Output the (X, Y) coordinate of the center of the cell containing the given text.  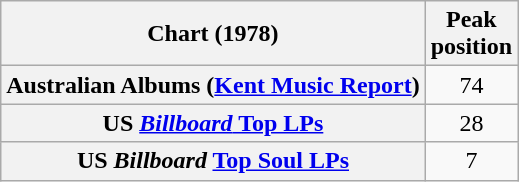
7 (471, 161)
Australian Albums (Kent Music Report) (213, 85)
US Billboard Top Soul LPs (213, 161)
28 (471, 123)
Peakposition (471, 34)
74 (471, 85)
Chart (1978) (213, 34)
US Billboard Top LPs (213, 123)
